Determine the (X, Y) coordinate at the center of the cell enclosing the given text.  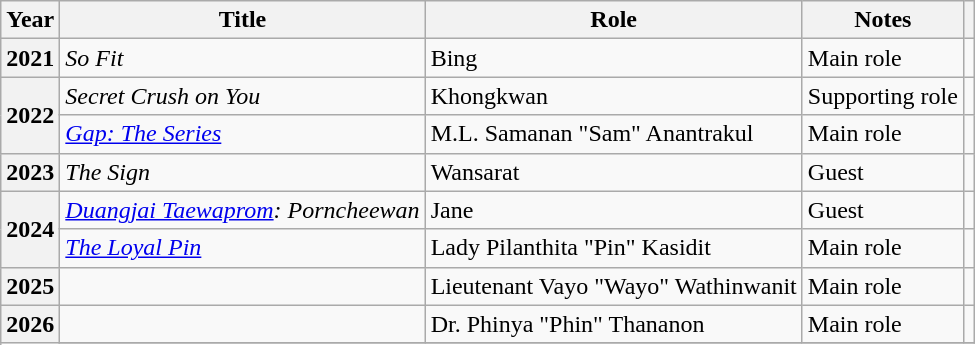
Year (30, 20)
Secret Crush on You (242, 96)
2023 (30, 172)
2022 (30, 115)
The Loyal Pin (242, 248)
Jane (614, 210)
2026 (30, 324)
Lady Pilanthita "Pin" Kasidit (614, 248)
Lieutenant Vayo "Wayo" Wathinwanit (614, 286)
2021 (30, 58)
Supporting role (882, 96)
Dr. Phinya "Phin" Thananon (614, 324)
2025 (30, 286)
So Fit (242, 58)
Duangjai Taewaprom: Porncheewan (242, 210)
M.L. Samanan "Sam" Anantrakul (614, 134)
The Sign (242, 172)
2024 (30, 229)
Khongkwan (614, 96)
Wansarat (614, 172)
Notes (882, 20)
Gap: The Series (242, 134)
Title (242, 20)
Role (614, 20)
Bing (614, 58)
